Determine the (x, y) coordinate at the center of the cell enclosing the given text.  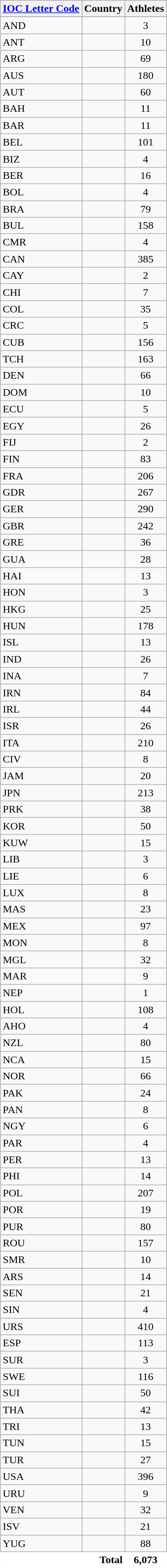
79 (146, 209)
97 (146, 926)
206 (146, 475)
GBR (41, 526)
23 (146, 909)
116 (146, 1376)
113 (146, 1343)
20 (146, 776)
CAY (41, 276)
BAH (41, 109)
INA (41, 676)
LIB (41, 859)
ARS (41, 1277)
178 (146, 626)
IOC Letter Code (41, 9)
CIV (41, 759)
EGY (41, 426)
396 (146, 1476)
1 (146, 993)
213 (146, 793)
CAN (41, 259)
HON (41, 592)
24 (146, 1093)
27 (146, 1460)
SUI (41, 1393)
CUB (41, 342)
ISR (41, 726)
YUG (41, 1543)
KUW (41, 843)
242 (146, 526)
BAR (41, 125)
HUN (41, 626)
38 (146, 809)
MAR (41, 976)
ISL (41, 642)
TRI (41, 1426)
163 (146, 359)
88 (146, 1543)
JAM (41, 776)
35 (146, 309)
AND (41, 25)
MEX (41, 926)
IRN (41, 692)
SUR (41, 1360)
PAN (41, 1110)
NZL (41, 1043)
BIZ (41, 159)
PER (41, 1160)
BUL (41, 226)
AUT (41, 92)
BEL (41, 142)
USA (41, 1476)
BER (41, 175)
84 (146, 692)
POR (41, 1210)
42 (146, 1410)
CRC (41, 326)
MAS (41, 909)
GDR (41, 493)
URS (41, 1327)
GUA (41, 559)
URU (41, 1493)
MON (41, 943)
ESP (41, 1343)
210 (146, 743)
HKG (41, 609)
NGY (41, 1126)
16 (146, 175)
GRE (41, 543)
44 (146, 709)
290 (146, 509)
THA (41, 1410)
FRA (41, 475)
6,073 (146, 1560)
ISV (41, 1526)
PHI (41, 1176)
NCA (41, 1060)
PAR (41, 1143)
19 (146, 1210)
PAK (41, 1093)
SIN (41, 1310)
FIJ (41, 442)
TCH (41, 359)
CMR (41, 242)
158 (146, 226)
157 (146, 1243)
TUN (41, 1443)
FIN (41, 459)
83 (146, 459)
156 (146, 342)
60 (146, 92)
267 (146, 493)
IND (41, 659)
IRL (41, 709)
KOR (41, 826)
28 (146, 559)
POL (41, 1193)
JPN (41, 793)
BRA (41, 209)
108 (146, 1009)
SWE (41, 1376)
HAI (41, 576)
Country (103, 9)
ECU (41, 409)
DEN (41, 376)
Total (62, 1560)
NEP (41, 993)
COL (41, 309)
180 (146, 75)
PRK (41, 809)
ANT (41, 42)
BOL (41, 192)
GER (41, 509)
101 (146, 142)
385 (146, 259)
69 (146, 59)
ROU (41, 1243)
207 (146, 1193)
TUR (41, 1460)
ITA (41, 743)
LIE (41, 876)
Athletes (146, 9)
25 (146, 609)
ARG (41, 59)
SEN (41, 1293)
36 (146, 543)
PUR (41, 1226)
SMR (41, 1259)
LUX (41, 893)
NOR (41, 1076)
AUS (41, 75)
410 (146, 1327)
MGL (41, 959)
VEN (41, 1510)
HOL (41, 1009)
DOM (41, 392)
CHI (41, 292)
AHO (41, 1026)
